Search for the cell housing the specified text and yield its (X, Y) center coordinate. 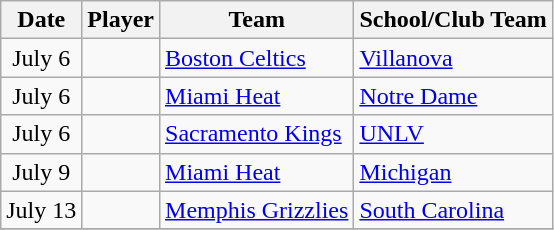
School/Club Team (453, 20)
UNLV (453, 134)
July 9 (42, 172)
Michigan (453, 172)
Memphis Grizzlies (257, 210)
South Carolina (453, 210)
Notre Dame (453, 96)
Player (121, 20)
Team (257, 20)
Date (42, 20)
Villanova (453, 58)
Sacramento Kings (257, 134)
Boston Celtics (257, 58)
July 13 (42, 210)
